Search for the cell housing the specified text and yield its (X, Y) center coordinate. 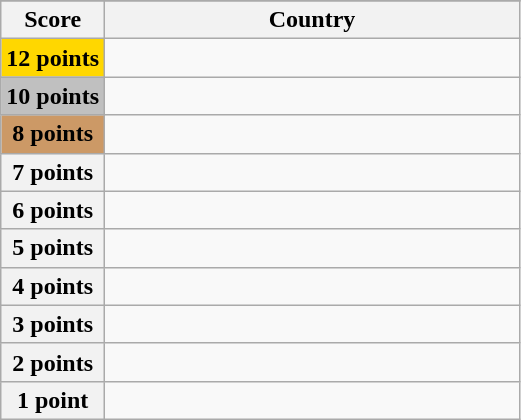
6 points (53, 210)
3 points (53, 324)
Country (312, 20)
10 points (53, 96)
2 points (53, 362)
4 points (53, 286)
5 points (53, 248)
1 point (53, 400)
Score (53, 20)
8 points (53, 134)
12 points (53, 58)
7 points (53, 172)
